Return (x, y) of the center of cell containing provided text 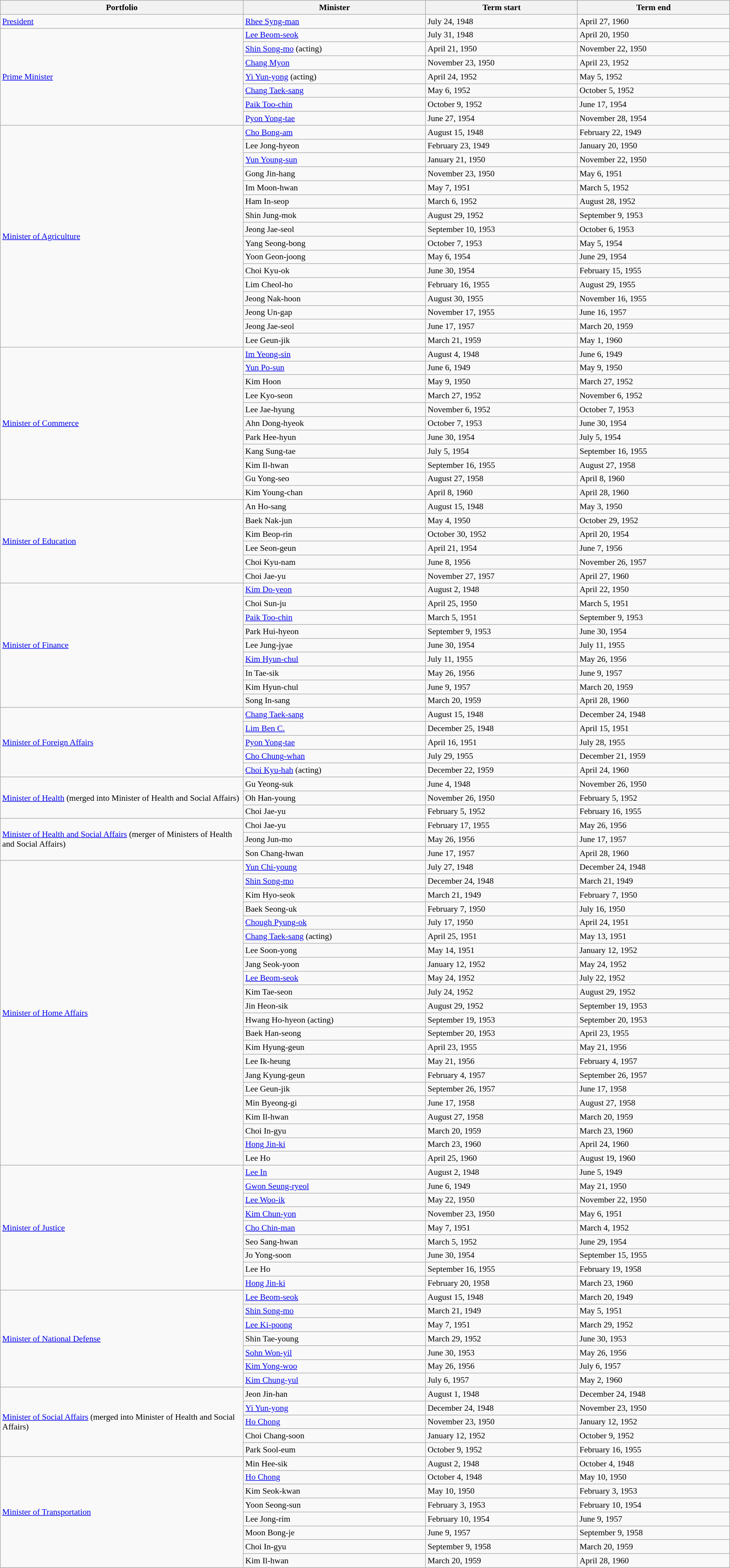
May 6, 1952 (501, 91)
June 16, 1957 (653, 313)
Chough Pyung-ok (334, 923)
Cho Chin-man (334, 1228)
July 24, 1948 (501, 21)
Kim Do-yeon (334, 590)
Lee Soon-yong (334, 951)
Kim Chung-yul (334, 1380)
February 22, 1949 (653, 132)
Minister of Health and Social Affairs (merger of Ministers of Health and Social Affairs) (122, 839)
July 27, 1948 (501, 867)
April 24, 1952 (501, 77)
Kim Hyung-geun (334, 1048)
Park Sool-eum (334, 1450)
July 24, 1952 (501, 992)
December 22, 1959 (501, 770)
May 5, 1951 (653, 1311)
December 21, 1959 (653, 756)
April 25, 1960 (501, 1158)
Kang Sung-tae (334, 451)
Lee Jong-rim (334, 1519)
April 24, 1951 (653, 923)
June 5, 1949 (653, 1172)
Minister of Agriculture (122, 236)
Minister of Finance (122, 645)
March 6, 1952 (501, 202)
April 22, 1950 (653, 590)
Jang Kyung-geun (334, 1075)
March 20, 1949 (653, 1297)
April 21, 1950 (501, 49)
Shin Jung-mok (334, 216)
Lim Ben C. (334, 729)
Minister of Foreign Affairs (122, 742)
August 19, 1960 (653, 1158)
June 4, 1948 (501, 784)
January 21, 1950 (501, 160)
October 6, 1953 (653, 229)
May 5, 1954 (653, 243)
Yi Yun-yong (334, 1408)
August 30, 1955 (501, 299)
May 13, 1951 (653, 937)
January 20, 1950 (653, 146)
May 2, 1960 (653, 1380)
Kim Young-chan (334, 493)
Baek Seong-uk (334, 909)
Choi Sun-ju (334, 604)
February 19, 1958 (653, 1269)
August 28, 1952 (653, 202)
Hwang Ho-hyeon (acting) (334, 1020)
April 16, 1951 (501, 742)
Chang Myon (334, 63)
Min Byeong-gi (334, 1103)
Kim Chun-yon (334, 1214)
Jeong Nak-hoon (334, 299)
Baek Nak-jun (334, 520)
Minister of Transportation (122, 1512)
February 17, 1955 (501, 826)
Im Yeong-sin (334, 354)
February 23, 1949 (501, 146)
May 14, 1951 (501, 951)
October 30, 1952 (501, 534)
Jang Seok-yoon (334, 964)
May 6, 1954 (501, 257)
Term start (501, 7)
Cho Chung-whan (334, 756)
April 15, 1951 (653, 729)
August 1, 1948 (501, 1394)
April 20, 1954 (653, 534)
Shin Song-mo (acting) (334, 49)
Lee Seon-geun (334, 548)
Seo Sang-hwan (334, 1242)
Choi Kyu-hah (acting) (334, 770)
May 21, 1950 (653, 1186)
Jeong Jun-mo (334, 840)
Minister of Home Affairs (122, 1013)
November 17, 1955 (501, 313)
Yang Seong-bong (334, 243)
April 23, 1952 (653, 63)
Min Hee-sik (334, 1464)
Term end (653, 7)
Gong Jin-hang (334, 174)
Minister of National Defense (122, 1338)
Choi Chang-soon (334, 1436)
July 22, 1952 (653, 978)
July 16, 1950 (653, 909)
June 27, 1954 (501, 118)
November 27, 1957 (501, 576)
Minister (334, 7)
Park Hui-hyeon (334, 631)
Yoon Geon-joong (334, 257)
Lee Woo-ik (334, 1200)
Moon Bong-je (334, 1533)
Kim Beop-rin (334, 534)
Sohn Won-yil (334, 1353)
Gwon Seung-ryeol (334, 1186)
Chang Taek-sang (acting) (334, 937)
November 26, 1957 (653, 562)
Minister of Social Affairs (merged into Minister of Health and Social Affairs) (122, 1422)
Ahn Dong-hyeok (334, 424)
July 31, 1948 (501, 35)
July 28, 1955 (653, 742)
Im Moon-hwan (334, 188)
Kim Hyo-seok (334, 895)
June 8, 1956 (501, 562)
Portfolio (122, 7)
Son Chang-hwan (334, 853)
August 29, 1955 (653, 285)
President (122, 21)
February 15, 1955 (653, 271)
Shin Tae-young (334, 1339)
July 17, 1950 (501, 923)
Ham In-seop (334, 202)
December 25, 1948 (501, 729)
Jeong Un-gap (334, 313)
May 22, 1950 (501, 1200)
Prime Minister (122, 76)
Yi Yun-yong (acting) (334, 77)
Park Hee-hyun (334, 438)
October 29, 1952 (653, 520)
Oh Han-young (334, 798)
Jin Heon-sik (334, 1006)
Minister of Justice (122, 1228)
June 7, 1956 (653, 548)
October 5, 1952 (653, 91)
Kim Tae-seon (334, 992)
May 3, 1950 (653, 507)
May 4, 1950 (501, 520)
February 20, 1958 (501, 1283)
Kim Seok-kwan (334, 1491)
May 1, 1960 (653, 340)
Lee In (334, 1172)
Lee Kyo-seon (334, 396)
November 28, 1954 (653, 118)
Yun Young-sun (334, 160)
Gu Yong-seo (334, 479)
April 25, 1951 (501, 937)
Song In-sang (334, 701)
April 25, 1950 (501, 604)
An Ho-sang (334, 507)
September 10, 1953 (501, 229)
In Tae-sik (334, 673)
Jeon Jin-han (334, 1394)
June 17, 1954 (653, 105)
Yun Po-sun (334, 368)
Jo Yong-soon (334, 1255)
April 20, 1950 (653, 35)
March 21, 1959 (501, 340)
May 5, 1952 (653, 77)
Lim Cheol-ho (334, 285)
Lee Jung-jyae (334, 645)
Minister of Health (merged into Minister of Health and Social Affairs) (122, 798)
August 4, 1948 (501, 354)
Lee Ik-heung (334, 1062)
September 15, 1955 (653, 1255)
Minister of Commerce (122, 424)
March 4, 1952 (653, 1228)
July 29, 1955 (501, 756)
Kim Hoon (334, 382)
Gu Yeong-suk (334, 784)
April 21, 1954 (501, 548)
Rhee Syng-man (334, 21)
Choi Kyu-nam (334, 562)
Choi Kyu-ok (334, 271)
Yun Chi-young (334, 867)
Minister of Education (122, 541)
Yoon Seong-sun (334, 1505)
Lee Jong-hyeon (334, 146)
November 16, 1955 (653, 299)
Lee Jae-hyung (334, 410)
Lee Ki-poong (334, 1325)
Baek Han-seong (334, 1034)
Kim Yong-woo (334, 1366)
Cho Bong-am (334, 132)
